Find where the given text appears and provide that cell's center as (X, Y) coordinate. 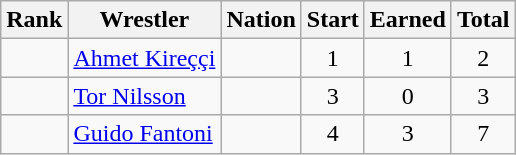
Tor Nilsson (144, 96)
4 (332, 134)
Guido Fantoni (144, 134)
Rank (34, 20)
Nation (261, 20)
0 (408, 96)
Earned (408, 20)
7 (483, 134)
Total (483, 20)
Ahmet Kireççi (144, 58)
Start (332, 20)
2 (483, 58)
Wrestler (144, 20)
